Search for the cell housing the specified text and yield its [x, y] center coordinate. 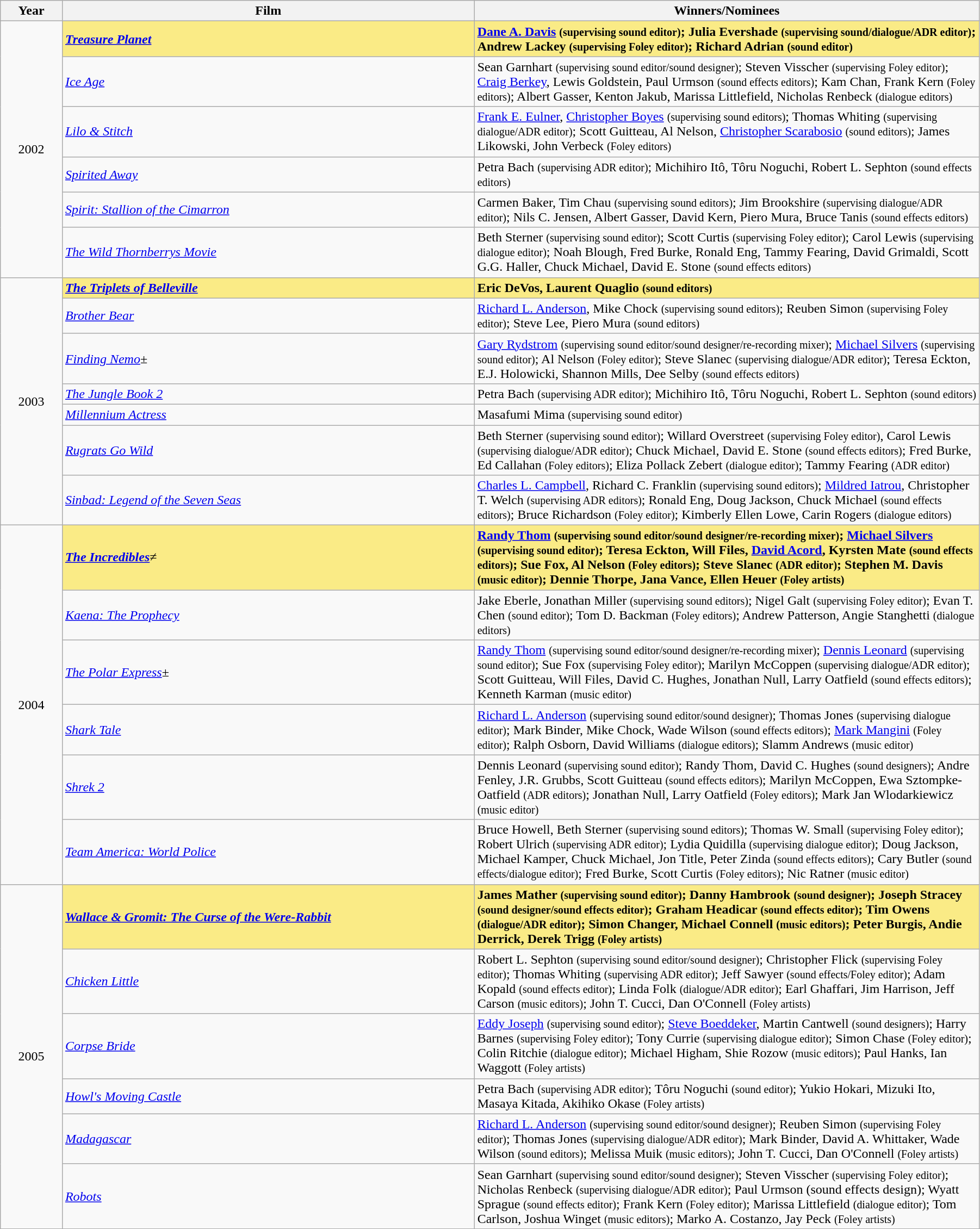
Kaena: The Prophecy [268, 615]
Petra Bach (supervising ADR editor); Michihiro Itô, Tôru Noguchi, Robert L. Sephton (sound editors) [727, 394]
Spirited Away [268, 174]
Chicken Little [268, 981]
Winners/Nominees [727, 11]
Sinbad: Legend of the Seven Seas [268, 500]
Shrek 2 [268, 787]
Robots [268, 1196]
Petra Bach (supervising ADR editor); Tôru Noguchi (sound editor); Yukio Hokari, Mizuki Ito, Masaya Kitada, Akihiko Okase (Foley artists) [727, 1096]
Eric DeVos, Laurent Quaglio (sound editors) [727, 288]
The Incredibles≠ [268, 558]
2002 [32, 149]
Corpse Bride [268, 1046]
Finding Nemo± [268, 358]
2004 [32, 705]
2005 [32, 1056]
Richard L. Anderson, Mike Chock (supervising sound editors); Reuben Simon (supervising Foley editor); Steve Lee, Piero Mura (sound editors) [727, 315]
The Wild Thornberrys Movie [268, 252]
Madagascar [268, 1139]
Year [32, 11]
Wallace & Gromit: The Curse of the Were-Rabbit [268, 917]
Shark Tale [268, 730]
The Triplets of Belleville [268, 288]
Masafumi Mima (supervising sound editor) [727, 414]
Team America: World Police [268, 852]
2003 [32, 401]
Howl's Moving Castle [268, 1096]
Millennium Actress [268, 414]
The Polar Express± [268, 672]
Lilo & Stitch [268, 132]
Film [268, 11]
The Jungle Book 2 [268, 394]
Petra Bach (supervising ADR editor); Michihiro Itô, Tôru Noguchi, Robert L. Sephton (sound effects editors) [727, 174]
Treasure Planet [268, 39]
Rugrats Go Wild [268, 450]
Brother Bear [268, 315]
Ice Age [268, 82]
Spirit: Stallion of the Cimarron [268, 210]
